Search for the cell housing the specified text and yield its [x, y] center coordinate. 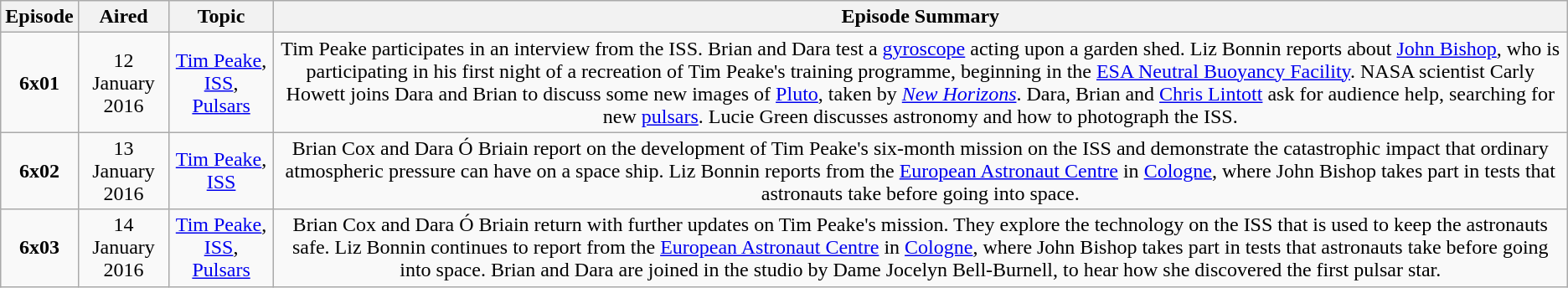
6x02 [39, 171]
13 January 2016 [124, 171]
14 January 2016 [124, 248]
6x03 [39, 248]
Episode Summary [920, 17]
Topic [221, 17]
12 January 2016 [124, 82]
Tim Peake, ISS [221, 171]
6x01 [39, 82]
Aired [124, 17]
Episode [39, 17]
